Pinpoint the cell where the given text exists, returning its (x, y) midpoint coordinate. 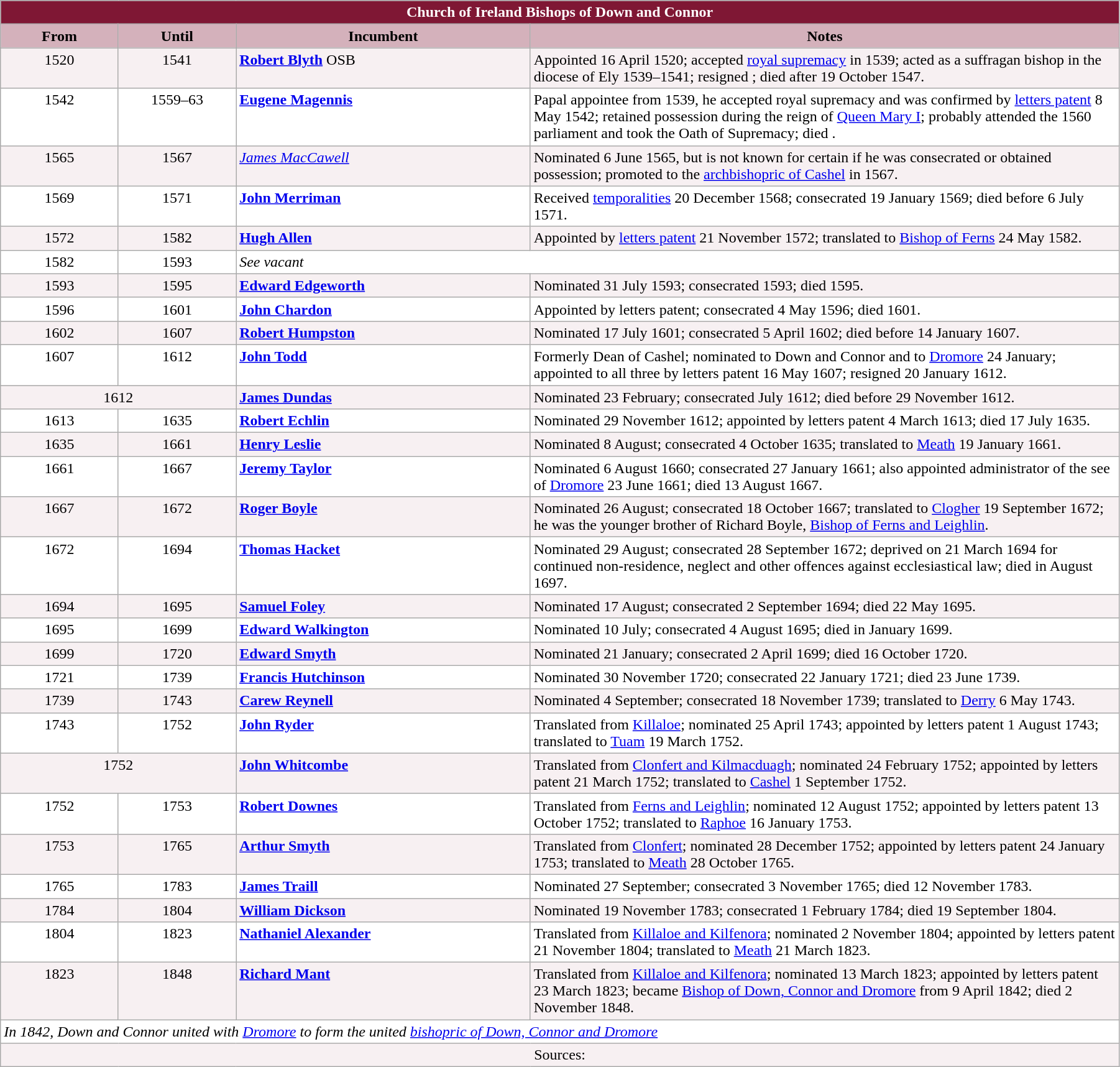
1520 (60, 68)
James Dundas (383, 397)
See vacant (677, 262)
Nominated 19 November 1783; consecrated 1 February 1784; died 19 September 1804. (824, 910)
1559–63 (177, 117)
1596 (60, 309)
1721 (60, 677)
1601 (177, 309)
Thomas Hacket (383, 566)
Robert Downes (383, 813)
Nominated 17 July 1601; consecrated 5 April 1602; died before 14 January 1607. (824, 333)
1848 (177, 991)
John Chardon (383, 309)
Nominated 23 February; consecrated July 1612; died before 29 November 1612. (824, 397)
William Dickson (383, 910)
Nominated 30 November 1720; consecrated 22 January 1721; died 23 June 1739. (824, 677)
Francis Hutchinson (383, 677)
Appointed by letters patent; consecrated 4 May 1596; died 1601. (824, 309)
From (60, 36)
Jeremy Taylor (383, 476)
Edward Edgeworth (383, 285)
1720 (177, 654)
Church of Ireland Bishops of Down and Connor (560, 12)
Edward Walkington (383, 630)
1783 (177, 886)
1572 (60, 238)
1595 (177, 285)
Nominated 6 June 1565, but is not known for certain if he was consecrated or obtained possession; promoted to the archbishopric of Cashel in 1567. (824, 165)
Richard Mant (383, 991)
Nathaniel Alexander (383, 943)
Nominated 21 January; consecrated 2 April 1699; died 16 October 1720. (824, 654)
Nominated 6 August 1660; consecrated 27 January 1661; also appointed administrator of the see of Dromore 23 June 1661; died 13 August 1667. (824, 476)
Translated from Killaloe; nominated 25 April 1743; appointed by letters patent 1 August 1743; translated to Tuam 19 March 1752. (824, 732)
Edward Smyth (383, 654)
Arthur Smyth (383, 854)
1541 (177, 68)
In 1842, Down and Connor united with Dromore to form the united bishopric of Down, Connor and Dromore (560, 1032)
Robert Echlin (383, 421)
Roger Boyle (383, 517)
Carew Reynell (383, 701)
Until (177, 36)
Eugene Magennis (383, 117)
1602 (60, 333)
Hugh Allen (383, 238)
Robert Humpston (383, 333)
Nominated 10 July; consecrated 4 August 1695; died in January 1699. (824, 630)
Henry Leslie (383, 445)
Nominated 31 July 1593; consecrated 1593; died 1595. (824, 285)
1567 (177, 165)
Samuel Foley (383, 606)
1613 (60, 421)
Translated from Ferns and Leighlin; nominated 12 August 1752; appointed by letters patent 13 October 1752; translated to Raphoe 16 January 1753. (824, 813)
Robert Blyth OSB (383, 68)
1571 (177, 206)
Translated from Clonfert; nominated 28 December 1752; appointed by letters patent 24 January 1753; translated to Meath 28 October 1765. (824, 854)
Nominated 29 November 1612; appointed by letters patent 4 March 1613; died 17 July 1635. (824, 421)
1565 (60, 165)
John Todd (383, 364)
1542 (60, 117)
John Whitcombe (383, 774)
Nominated 8 August; consecrated 4 October 1635; translated to Meath 19 January 1661. (824, 445)
1569 (60, 206)
James Traill (383, 886)
Nominated 4 September; consecrated 18 November 1739; translated to Derry 6 May 1743. (824, 701)
Nominated 27 September; consecrated 3 November 1765; died 12 November 1783. (824, 886)
John Merriman (383, 206)
Translated from Killaloe and Kilfenora; nominated 2 November 1804; appointed by letters patent 21 November 1804; translated to Meath 21 March 1823. (824, 943)
Appointed by letters patent 21 November 1572; translated to Bishop of Ferns 24 May 1582. (824, 238)
John Ryder (383, 732)
Received temporalities 20 December 1568; consecrated 19 January 1569; died before 6 July 1571. (824, 206)
1784 (60, 910)
Sources: (560, 1055)
Incumbent (383, 36)
Notes (824, 36)
James MacCawell (383, 165)
Nominated 17 August; consecrated 2 September 1694; died 22 May 1695. (824, 606)
